Capture the cell that displays the provided text and extract its [X, Y] central coordinate. 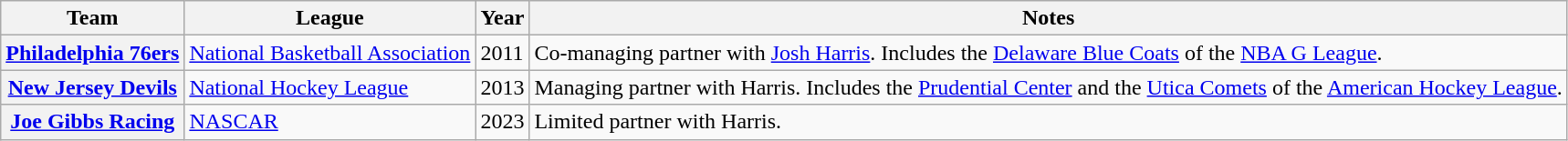
Joe Gibbs Racing [93, 122]
Philadelphia 76ers [93, 53]
NASCAR [330, 122]
League [330, 18]
New Jersey Devils [93, 87]
2013 [502, 87]
2011 [502, 53]
Year [502, 18]
2023 [502, 122]
Team [93, 18]
Co-managing partner with Josh Harris. Includes the Delaware Blue Coats of the NBA G League. [1048, 53]
National Hockey League [330, 87]
Limited partner with Harris. [1048, 122]
National Basketball Association [330, 53]
Notes [1048, 18]
Managing partner with Harris. Includes the Prudential Center and the Utica Comets of the American Hockey League. [1048, 87]
